Find where the given text appears and provide that cell's center as (x, y) coordinate. 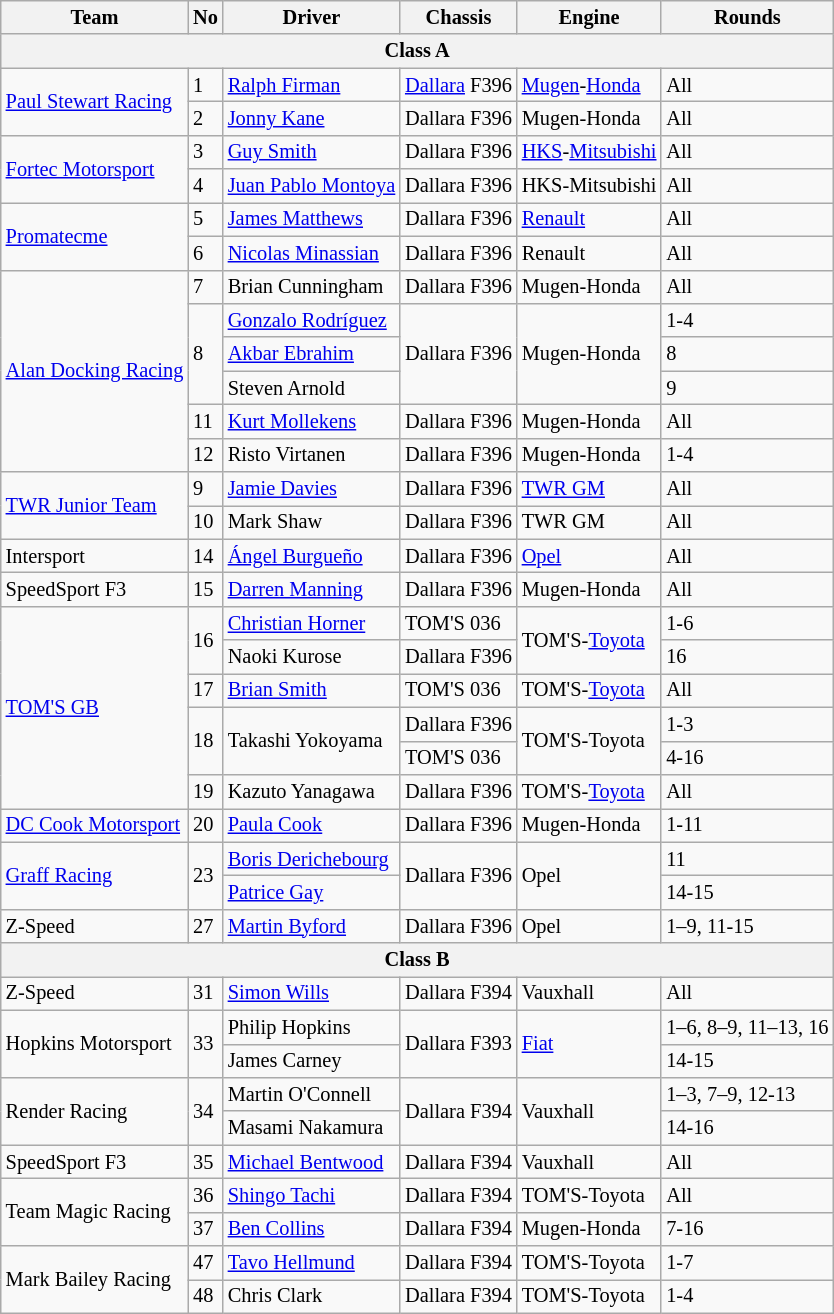
Juan Pablo Montoya (312, 186)
Fiat (590, 1044)
Paula Cook (312, 825)
Martin Byford (312, 926)
7-16 (747, 1229)
33 (206, 1044)
Mark Shaw (312, 522)
27 (206, 926)
Promatecme (94, 236)
Team Magic Racing (94, 1212)
Takashi Yokoyama (312, 740)
6 (206, 253)
James Matthews (312, 219)
Driver (312, 17)
Guy Smith (312, 152)
Kurt Mollekens (312, 421)
1–9, 11-15 (747, 926)
1-6 (747, 623)
Fortec Motorsport (94, 168)
36 (206, 1195)
Simon Wills (312, 993)
Nicolas Minassian (312, 253)
Tavo Hellmund (312, 1263)
TWR Junior Team (94, 506)
14-16 (747, 1128)
No (206, 17)
1-11 (747, 825)
23 (206, 876)
4-16 (747, 758)
Alan Docking Racing (94, 371)
5 (206, 219)
20 (206, 825)
Class A (418, 51)
Gonzalo Rodríguez (312, 320)
Team (94, 17)
14 (206, 556)
18 (206, 740)
TOM'S GB (94, 707)
37 (206, 1229)
Hopkins Motorsport (94, 1044)
19 (206, 791)
Risto Virtanen (312, 455)
Mark Bailey Racing (94, 1280)
Chassis (458, 17)
Brian Cunningham (312, 287)
Dallara F393 (458, 1044)
Chris Clark (312, 1296)
47 (206, 1263)
12 (206, 455)
35 (206, 1162)
Shingo Tachi (312, 1195)
48 (206, 1296)
Rounds (747, 17)
Darren Manning (312, 589)
Ángel Burgueño (312, 556)
Boris Derichebourg (312, 859)
Graff Racing (94, 876)
Brian Smith (312, 690)
Jonny Kane (312, 118)
4 (206, 186)
Class B (418, 960)
Ben Collins (312, 1229)
Paul Stewart Racing (94, 102)
Masami Nakamura (312, 1128)
Render Racing (94, 1110)
Ralph Firman (312, 85)
31 (206, 993)
34 (206, 1110)
Patrice Gay (312, 892)
Akbar Ebrahim (312, 354)
1 (206, 85)
10 (206, 522)
Philip Hopkins (312, 1027)
Martin O'Connell (312, 1094)
1–3, 7–9, 12-13 (747, 1094)
DC Cook Motorsport (94, 825)
3 (206, 152)
Kazuto Yanagawa (312, 791)
Michael Bentwood (312, 1162)
1–6, 8–9, 11–13, 16 (747, 1027)
1-3 (747, 724)
17 (206, 690)
Engine (590, 17)
James Carney (312, 1061)
Naoki Kurose (312, 657)
Intersport (94, 556)
Jamie Davies (312, 489)
Christian Horner (312, 623)
15 (206, 589)
2 (206, 118)
Steven Arnold (312, 388)
7 (206, 287)
1-7 (747, 1263)
